Capture the cell that displays the provided text and extract its (X, Y) central coordinate. 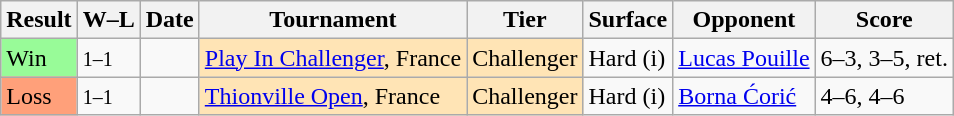
Surface (628, 20)
Opponent (744, 20)
6–3, 3–5, ret. (884, 58)
Loss (39, 96)
4–6, 4–6 (884, 96)
Borna Ćorić (744, 96)
Date (170, 20)
Tournament (332, 20)
Thionville Open, France (332, 96)
W–L (108, 20)
Play In Challenger, France (332, 58)
Result (39, 20)
Score (884, 20)
Win (39, 58)
Lucas Pouille (744, 58)
Tier (525, 20)
